From the cell containing the given text, extract its center point as (X, Y) coordinate. 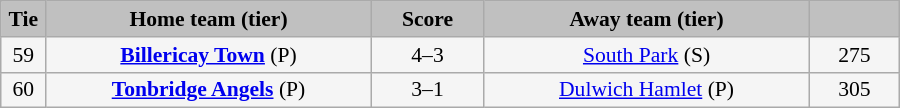
3–1 (427, 90)
275 (854, 55)
South Park (S) (647, 55)
Home team (tier) (209, 19)
59 (24, 55)
Score (427, 19)
Tie (24, 19)
305 (854, 90)
4–3 (427, 55)
Billericay Town (P) (209, 55)
60 (24, 90)
Away team (tier) (647, 19)
Tonbridge Angels (P) (209, 90)
Dulwich Hamlet (P) (647, 90)
